Locate the cell with the specified text and output its (X, Y) center coordinate. 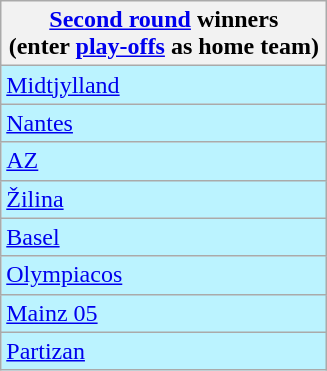
Second round winners(enter play-offs as home team) (164, 34)
Olympiacos (164, 275)
Žilina (164, 199)
Basel (164, 237)
Partizan (164, 351)
AZ (164, 161)
Midtjylland (164, 85)
Mainz 05 (164, 313)
Nantes (164, 123)
